Output the (X, Y) coordinate of the center of the cell containing the given text.  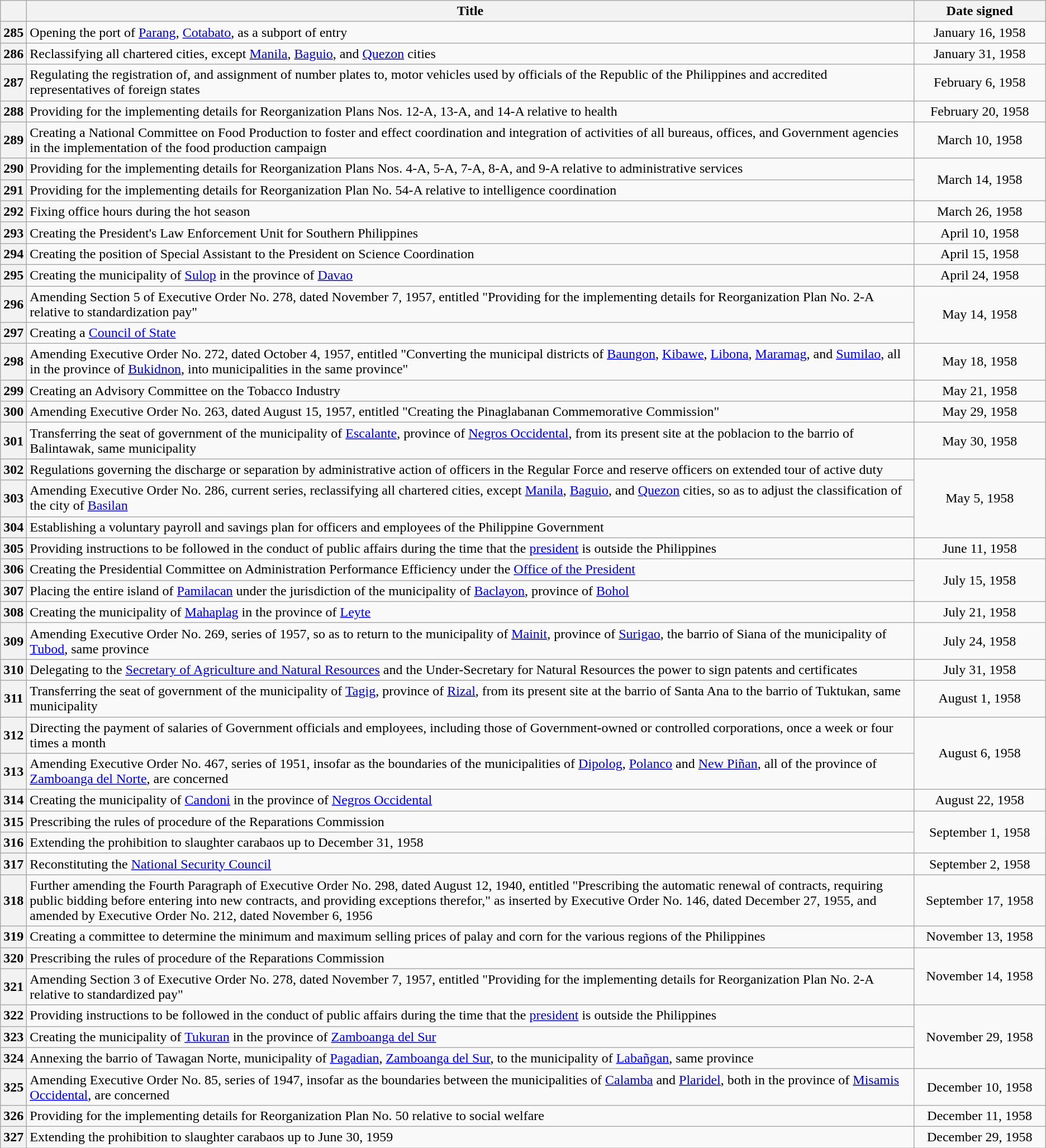
318 (13, 900)
Providing for the implementing details for Reorganization Plans Nos. 12-A, 13-A, and 14-A relative to health (470, 111)
295 (13, 275)
Date signed (980, 11)
Creating the position of Special Assistant to the President on Science Coordination (470, 254)
September 17, 1958 (980, 900)
301 (13, 440)
May 18, 1958 (980, 362)
August 6, 1958 (980, 753)
Title (470, 11)
Providing for the implementing details for Reorganization Plan No. 50 relative to social welfare (470, 1116)
311 (13, 699)
Reconstituting the National Security Council (470, 864)
July 24, 1958 (980, 641)
Creating the President's Law Enforcement Unit for Southern Philippines (470, 233)
November 14, 1958 (980, 976)
May 30, 1958 (980, 440)
317 (13, 864)
302 (13, 469)
289 (13, 140)
303 (13, 499)
June 11, 1958 (980, 548)
313 (13, 771)
294 (13, 254)
324 (13, 1058)
296 (13, 304)
April 10, 1958 (980, 233)
Placing the entire island of Pamilacan under the jurisdiction of the municipality of Baclayon, province of Bohol (470, 591)
August 1, 1958 (980, 699)
July 21, 1958 (980, 612)
286 (13, 54)
February 20, 1958 (980, 111)
January 16, 1958 (980, 32)
323 (13, 1037)
299 (13, 391)
March 10, 1958 (980, 140)
April 15, 1958 (980, 254)
308 (13, 612)
Creating a Council of State (470, 333)
September 1, 1958 (980, 832)
July 15, 1958 (980, 580)
July 31, 1958 (980, 670)
Opening the port of Parang, Cotabato, as a subport of entry (470, 32)
285 (13, 32)
288 (13, 111)
319 (13, 937)
Providing for the implementing details for Reorganization Plans Nos. 4-A, 5-A, 7-A, 8-A, and 9-A relative to administrative services (470, 169)
305 (13, 548)
May 14, 1958 (980, 315)
326 (13, 1116)
January 31, 1958 (980, 54)
December 29, 1958 (980, 1137)
Creating a committee to determine the minimum and maximum selling prices of palay and corn for the various regions of the Philippines (470, 937)
Creating the municipality of Candoni in the province of Negros Occidental (470, 800)
316 (13, 843)
August 22, 1958 (980, 800)
306 (13, 570)
312 (13, 734)
December 10, 1958 (980, 1087)
March 26, 1958 (980, 211)
Extending the prohibition to slaughter carabaos up to June 30, 1959 (470, 1137)
293 (13, 233)
December 11, 1958 (980, 1116)
320 (13, 958)
297 (13, 333)
300 (13, 412)
Reclassifying all chartered cities, except Manila, Baguio, and Quezon cities (470, 54)
Fixing office hours during the hot season (470, 211)
Establishing a voluntary payroll and savings plan for officers and employees of the Philippine Government (470, 527)
327 (13, 1137)
February 6, 1958 (980, 83)
310 (13, 670)
Creating the municipality of Tukuran in the province of Zamboanga del Sur (470, 1037)
287 (13, 83)
September 2, 1958 (980, 864)
Providing for the implementing details for Reorganization Plan No. 54-A relative to intelligence coordination (470, 190)
304 (13, 527)
May 21, 1958 (980, 391)
Creating an Advisory Committee on the Tobacco Industry (470, 391)
309 (13, 641)
307 (13, 591)
Annexing the barrio of Tawagan Norte, municipality of Pagadian, Zamboanga del Sur, to the municipality of Labañgan, same province (470, 1058)
298 (13, 362)
Creating the municipality of Sulop in the province of Davao (470, 275)
Creating the Presidential Committee on Administration Performance Efficiency under the Office of the President (470, 570)
May 29, 1958 (980, 412)
Extending the prohibition to slaughter carabaos up to December 31, 1958 (470, 843)
292 (13, 211)
315 (13, 822)
April 24, 1958 (980, 275)
322 (13, 1016)
Amending Executive Order No. 263, dated August 15, 1957, entitled "Creating the Pinaglabanan Commemorative Commission" (470, 412)
291 (13, 190)
314 (13, 800)
May 5, 1958 (980, 499)
325 (13, 1087)
Creating the municipality of Mahaplag in the province of Leyte (470, 612)
321 (13, 987)
March 14, 1958 (980, 179)
November 29, 1958 (980, 1037)
290 (13, 169)
November 13, 1958 (980, 937)
